Search for the cell housing the specified text and yield its [X, Y] center coordinate. 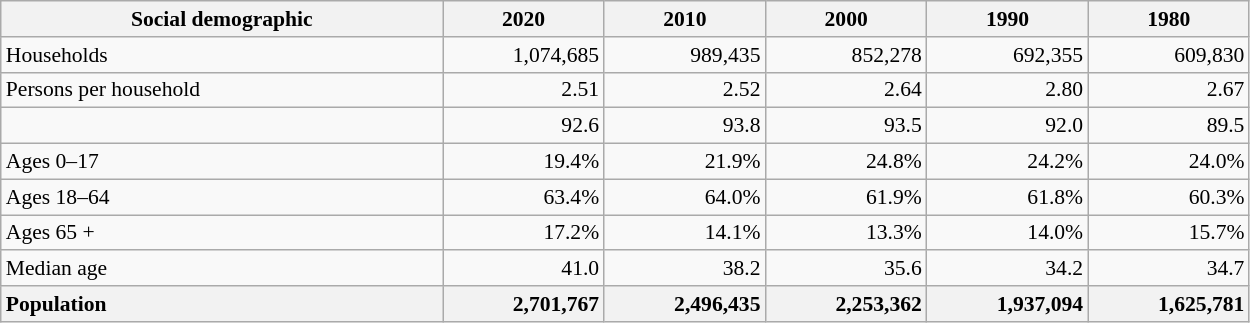
38.2 [684, 269]
Population [222, 304]
2.67 [1168, 90]
34.2 [1008, 269]
17.2% [524, 233]
609,830 [1168, 55]
64.0% [684, 197]
Ages 18–64 [222, 197]
2.80 [1008, 90]
14.1% [684, 233]
Households [222, 55]
1,937,094 [1008, 304]
1,625,781 [1168, 304]
1980 [1168, 19]
692,355 [1008, 55]
15.7% [1168, 233]
24.0% [1168, 162]
92.0 [1008, 126]
63.4% [524, 197]
61.9% [846, 197]
41.0 [524, 269]
24.8% [846, 162]
2020 [524, 19]
92.6 [524, 126]
35.6 [846, 269]
2.64 [846, 90]
14.0% [1008, 233]
93.8 [684, 126]
93.5 [846, 126]
2,701,767 [524, 304]
852,278 [846, 55]
Persons per household [222, 90]
1990 [1008, 19]
1,074,685 [524, 55]
2010 [684, 19]
61.8% [1008, 197]
89.5 [1168, 126]
34.7 [1168, 269]
2.51 [524, 90]
2,253,362 [846, 304]
Ages 65 + [222, 233]
2.52 [684, 90]
Median age [222, 269]
Social demographic [222, 19]
19.4% [524, 162]
60.3% [1168, 197]
21.9% [684, 162]
13.3% [846, 233]
24.2% [1008, 162]
989,435 [684, 55]
Ages 0–17 [222, 162]
2000 [846, 19]
2,496,435 [684, 304]
